From the cell containing the given text, extract its center point as (x, y) coordinate. 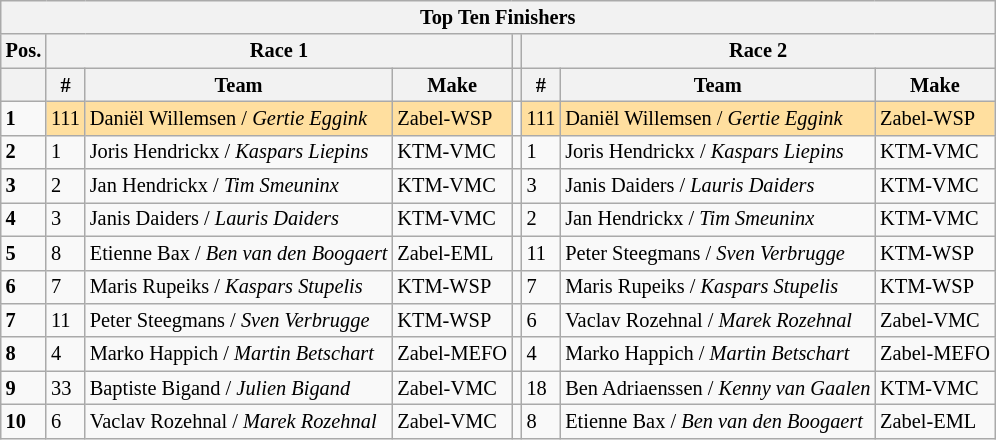
Top Ten Finishers (498, 17)
9 (24, 388)
33 (66, 388)
Ben Adriaenssen / Kenny van Gaalen (718, 388)
Race 2 (758, 51)
10 (24, 421)
Pos. (24, 51)
18 (542, 388)
5 (24, 253)
Baptiste Bigand / Julien Bigand (239, 388)
Race 1 (279, 51)
